Determine the (x, y) coordinate at the center of the cell enclosing the given text.  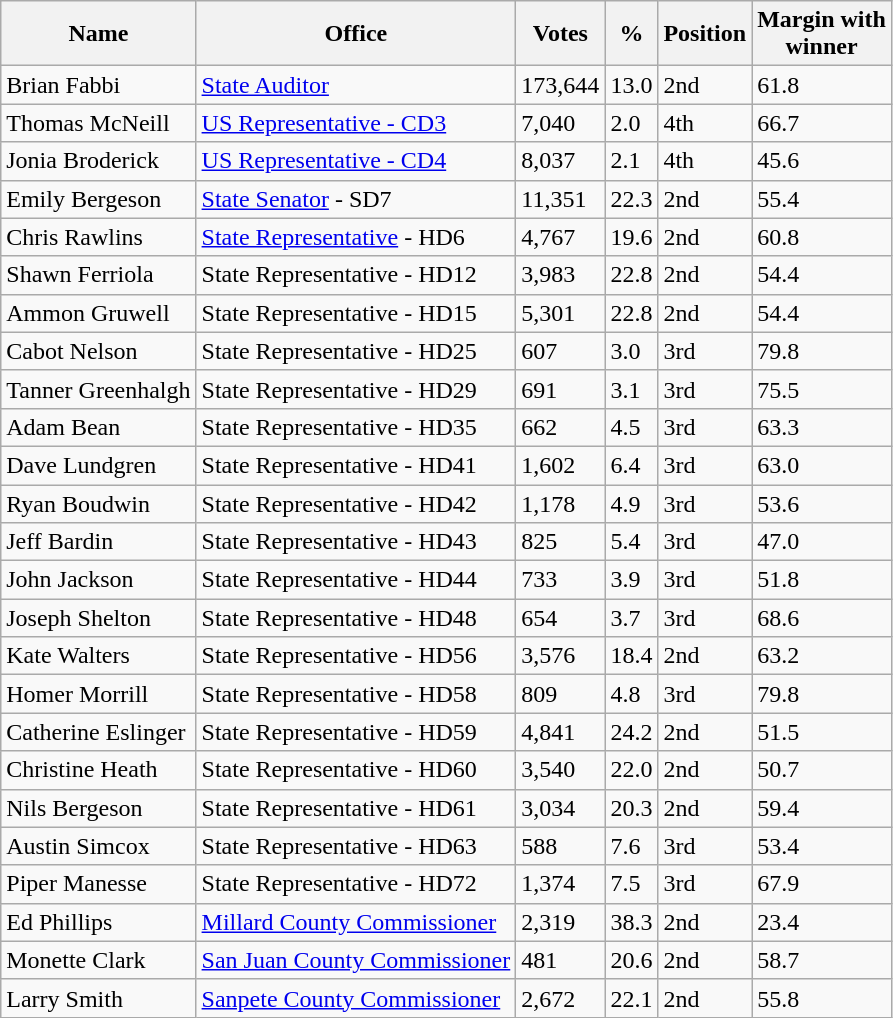
Jonia Broderick (98, 161)
3.7 (632, 618)
22.0 (632, 770)
24.2 (632, 732)
61.8 (822, 85)
Ed Phillips (98, 922)
3,540 (560, 770)
809 (560, 694)
% (632, 34)
11,351 (560, 199)
22.3 (632, 199)
55.4 (822, 199)
3.1 (632, 389)
18.4 (632, 656)
Ammon Gruwell (98, 313)
Brian Fabbi (98, 85)
173,644 (560, 85)
Larry Smith (98, 998)
481 (560, 960)
4.8 (632, 694)
654 (560, 618)
733 (560, 580)
San Juan County Commissioner (356, 960)
Cabot Nelson (98, 351)
Chris Rawlins (98, 237)
23.4 (822, 922)
3,983 (560, 275)
59.4 (822, 808)
5,301 (560, 313)
State Representative - HD43 (356, 542)
1,178 (560, 503)
Margin withwinner (822, 34)
State Representative - HD72 (356, 884)
State Representative - HD15 (356, 313)
20.3 (632, 808)
4,767 (560, 237)
Position (705, 34)
8,037 (560, 161)
Piper Manesse (98, 884)
691 (560, 389)
68.6 (822, 618)
63.3 (822, 427)
51.8 (822, 580)
3.9 (632, 580)
Homer Morrill (98, 694)
19.6 (632, 237)
2.1 (632, 161)
Austin Simcox (98, 846)
55.8 (822, 998)
Millard County Commissioner (356, 922)
7,040 (560, 123)
State Representative - HD56 (356, 656)
2,672 (560, 998)
State Representative - HD60 (356, 770)
State Representative - HD41 (356, 465)
3.0 (632, 351)
22.1 (632, 998)
588 (560, 846)
Emily Bergeson (98, 199)
Ryan Boudwin (98, 503)
Monette Clark (98, 960)
3,034 (560, 808)
63.2 (822, 656)
1,602 (560, 465)
662 (560, 427)
4.5 (632, 427)
John Jackson (98, 580)
825 (560, 542)
50.7 (822, 770)
607 (560, 351)
State Representative - HD59 (356, 732)
Thomas McNeill (98, 123)
1,374 (560, 884)
Sanpete County Commissioner (356, 998)
Name (98, 34)
66.7 (822, 123)
7.5 (632, 884)
45.6 (822, 161)
Dave Lundgren (98, 465)
2.0 (632, 123)
US Representative - CD4 (356, 161)
State Representative - HD61 (356, 808)
53.6 (822, 503)
Joseph Shelton (98, 618)
State Representative - HD42 (356, 503)
State Auditor (356, 85)
38.3 (632, 922)
Catherine Eslinger (98, 732)
State Representative - HD58 (356, 694)
4.9 (632, 503)
51.5 (822, 732)
US Representative - CD3 (356, 123)
58.7 (822, 960)
20.6 (632, 960)
State Representative - HD63 (356, 846)
6.4 (632, 465)
60.8 (822, 237)
75.5 (822, 389)
47.0 (822, 542)
State Representative - HD6 (356, 237)
Nils Bergeson (98, 808)
3,576 (560, 656)
State Representative - HD25 (356, 351)
2,319 (560, 922)
State Representative - HD29 (356, 389)
State Representative - HD35 (356, 427)
7.6 (632, 846)
State Representative - HD44 (356, 580)
13.0 (632, 85)
Tanner Greenhalgh (98, 389)
4,841 (560, 732)
State Representative - HD12 (356, 275)
Christine Heath (98, 770)
63.0 (822, 465)
Adam Bean (98, 427)
53.4 (822, 846)
Kate Walters (98, 656)
67.9 (822, 884)
Shawn Ferriola (98, 275)
Votes (560, 34)
State Representative - HD48 (356, 618)
Office (356, 34)
Jeff Bardin (98, 542)
5.4 (632, 542)
State Senator - SD7 (356, 199)
